Return [X, Y] of the center of cell containing provided text 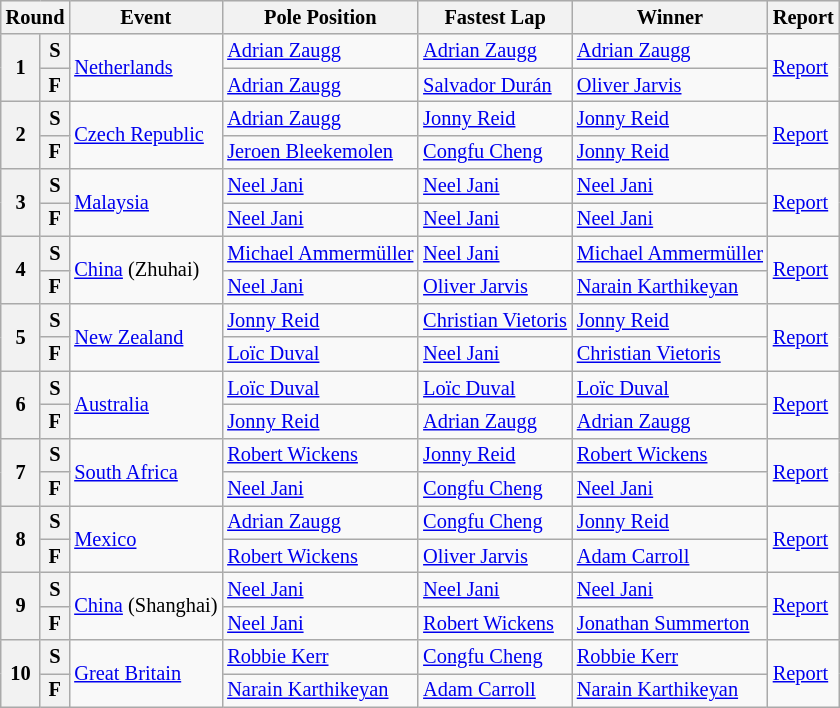
3 [20, 202]
10 [20, 674]
Mexico [146, 538]
China (Shanghai) [146, 606]
4 [20, 270]
Salvador Durán [495, 85]
Event [146, 17]
2 [20, 134]
China (Zhuhai) [146, 270]
7 [20, 472]
Round [36, 17]
Winner [670, 17]
1 [20, 68]
Jeroen Bleekemolen [320, 152]
South Africa [146, 472]
Great Britain [146, 674]
Pole Position [320, 17]
5 [20, 336]
Fastest Lap [495, 17]
Czech Republic [146, 134]
6 [20, 404]
8 [20, 538]
Malaysia [146, 202]
Australia [146, 404]
9 [20, 606]
Jonathan Summerton [670, 623]
New Zealand [146, 336]
Netherlands [146, 68]
